Search for the cell housing the specified text and yield its (X, Y) center coordinate. 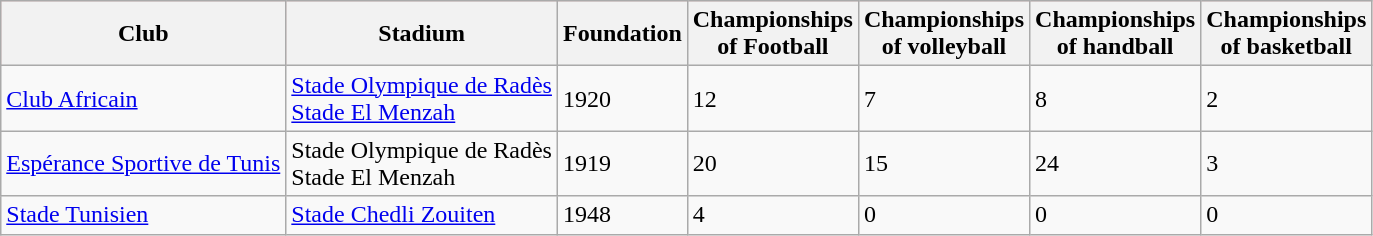
7 (944, 98)
Championshipsof volleyball (944, 34)
15 (944, 164)
1920 (622, 98)
Espérance Sportive de Tunis (144, 164)
1919 (622, 164)
1948 (622, 215)
Championshipsof basketball (1286, 34)
3 (1286, 164)
Stade Tunisien (144, 215)
2 (1286, 98)
8 (1116, 98)
Championshipsof handball (1116, 34)
Stadium (422, 34)
12 (772, 98)
4 (772, 215)
Club (144, 34)
Stade Chedli Zouiten (422, 215)
24 (1116, 164)
20 (772, 164)
Foundation (622, 34)
Championshipsof Football (772, 34)
Club Africain (144, 98)
